Capture the cell that displays the provided text and extract its [x, y] central coordinate. 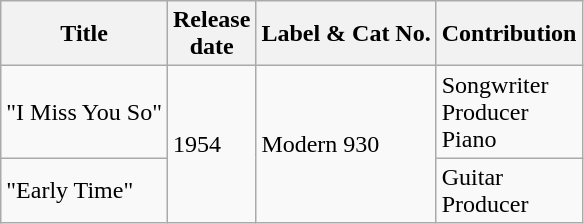
Label & Cat No. [346, 34]
Title [84, 34]
GuitarProducer [509, 190]
"I Miss You So" [84, 112]
Releasedate [211, 34]
1954 [211, 144]
Modern 930 [346, 144]
SongwriterProducerPiano [509, 112]
"Early Time" [84, 190]
Contribution [509, 34]
